Detect which cell encompasses the target text, then output its (X, Y) center coordinate. 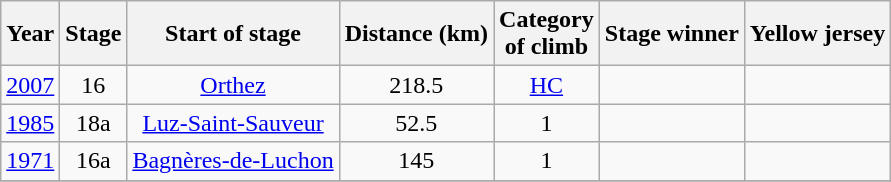
18a (94, 123)
HC (547, 85)
Stage winner (672, 34)
Distance (km) (416, 34)
Orthez (233, 85)
16a (94, 161)
Start of stage (233, 34)
145 (416, 161)
218.5 (416, 85)
Categoryof climb (547, 34)
52.5 (416, 123)
1971 (30, 161)
Yellow jersey (817, 34)
Bagnères-de-Luchon (233, 161)
2007 (30, 85)
Luz-Saint-Sauveur (233, 123)
Year (30, 34)
16 (94, 85)
1985 (30, 123)
Stage (94, 34)
